For the text-containing cell, return its midpoint in [x, y] coordinate format. 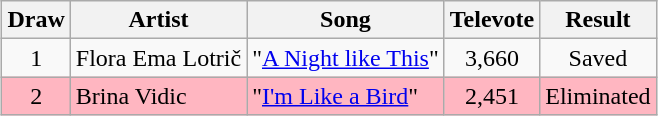
Song [346, 20]
3,660 [492, 58]
Saved [598, 58]
Eliminated [598, 96]
"I'm Like a Bird" [346, 96]
Result [598, 20]
Televote [492, 20]
1 [36, 58]
Flora Ema Lotrič [158, 58]
Draw [36, 20]
"A Night like This" [346, 58]
2,451 [492, 96]
Artist [158, 20]
2 [36, 96]
Brina Vidic [158, 96]
